Return [x, y] of the center of cell containing provided text 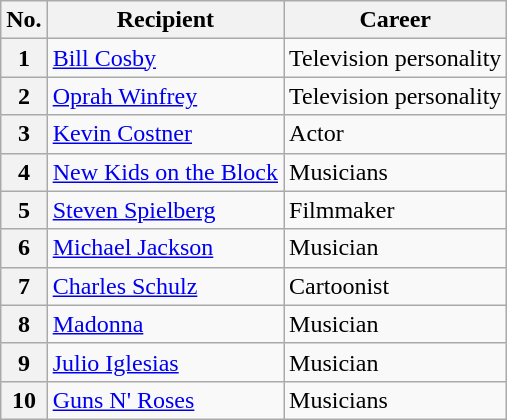
Madonna [165, 324]
7 [24, 286]
1 [24, 58]
Guns N' Roses [165, 400]
Oprah Winfrey [165, 96]
4 [24, 172]
Recipient [165, 20]
New Kids on the Block [165, 172]
Steven Spielberg [165, 210]
Bill Cosby [165, 58]
6 [24, 248]
2 [24, 96]
Cartoonist [396, 286]
9 [24, 362]
Actor [396, 134]
Kevin Costner [165, 134]
Julio Iglesias [165, 362]
Career [396, 20]
8 [24, 324]
10 [24, 400]
5 [24, 210]
Charles Schulz [165, 286]
Michael Jackson [165, 248]
No. [24, 20]
Filmmaker [396, 210]
3 [24, 134]
